Capture the cell that displays the provided text and extract its (X, Y) central coordinate. 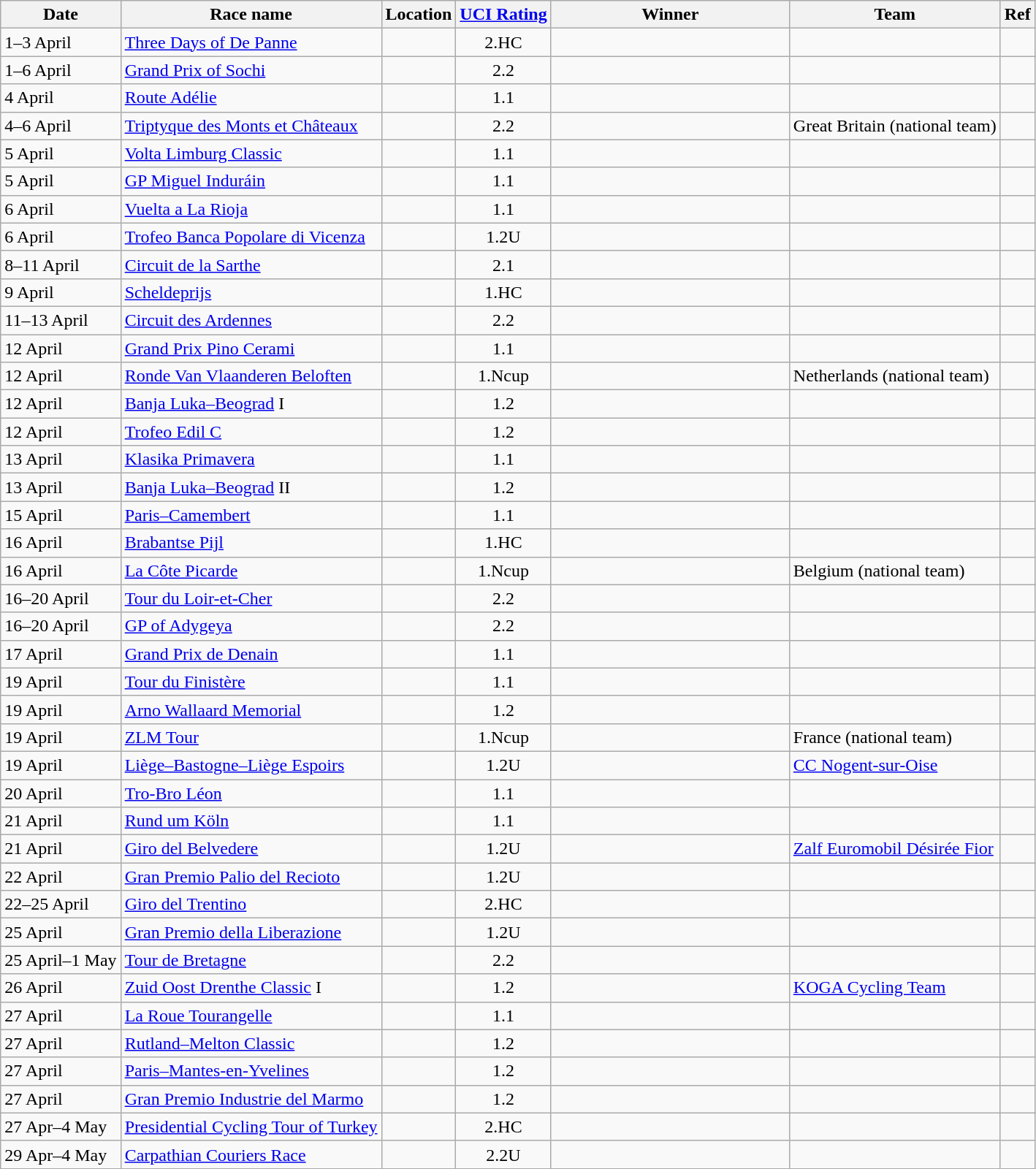
Arno Wallaard Memorial (251, 709)
Scheldeprijs (251, 292)
1–3 April (61, 42)
Giro del Belvedere (251, 849)
11–13 April (61, 320)
25 April–1 May (61, 960)
Tro-Bro Léon (251, 793)
France (national team) (894, 737)
9 April (61, 292)
GP of Adygeya (251, 626)
Tour de Bretagne (251, 960)
Gran Premio Palio del Recioto (251, 877)
Belgium (national team) (894, 571)
Great Britain (national team) (894, 126)
Winner (670, 15)
26 April (61, 988)
Trofeo Banca Popolare di Vicenza (251, 237)
Carpathian Couriers Race (251, 1154)
29 Apr–4 May (61, 1154)
Vuelta a La Rioja (251, 209)
22–25 April (61, 905)
20 April (61, 793)
Date (61, 15)
Brabantse Pijl (251, 543)
Gran Premio Industrie del Marmo (251, 1099)
GP Miguel Induráin (251, 181)
27 Apr–4 May (61, 1127)
UCI Rating (503, 15)
KOGA Cycling Team (894, 988)
Zuid Oost Drenthe Classic I (251, 988)
La Côte Picarde (251, 571)
Liège–Bastogne–Liège Espoirs (251, 765)
Grand Prix Pino Cerami (251, 349)
Netherlands (national team) (894, 376)
17 April (61, 654)
ZLM Tour (251, 737)
Zalf Euromobil Désirée Fior (894, 849)
Grand Prix of Sochi (251, 70)
Giro del Trentino (251, 905)
Presidential Cycling Tour of Turkey (251, 1127)
2.1 (503, 264)
1–6 April (61, 70)
22 April (61, 877)
Klasika Primavera (251, 460)
Volta Limburg Classic (251, 153)
Team (894, 15)
Triptyque des Monts et Châteaux (251, 126)
Rutland–Melton Classic (251, 1043)
15 April (61, 515)
Circuit des Ardennes (251, 320)
Circuit de la Sarthe (251, 264)
CC Nogent-sur-Oise (894, 765)
Tour du Loir-et-Cher (251, 598)
Location (419, 15)
Rund um Köln (251, 821)
Route Adélie (251, 98)
Banja Luka–Beograd I (251, 404)
8–11 April (61, 264)
Trofeo Edil C (251, 432)
Ref (1017, 15)
2.2U (503, 1154)
Three Days of De Panne (251, 42)
Paris–Mantes-en-Yvelines (251, 1071)
Ronde Van Vlaanderen Beloften (251, 376)
Tour du Finistère (251, 682)
25 April (61, 932)
Grand Prix de Denain (251, 654)
4–6 April (61, 126)
Race name (251, 15)
Gran Premio della Liberazione (251, 932)
Banja Luka–Beograd II (251, 487)
4 April (61, 98)
Paris–Camembert (251, 515)
La Roue Tourangelle (251, 1016)
